For the text-containing cell, return its midpoint in [X, Y] coordinate format. 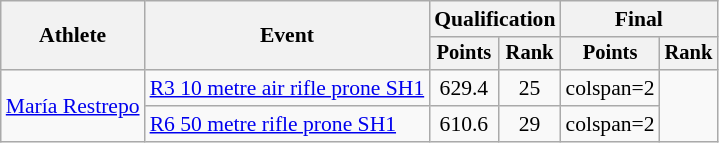
Final [640, 19]
610.6 [464, 124]
R6 50 metre rifle prone SH1 [288, 124]
Qualification [494, 19]
Event [288, 36]
629.4 [464, 88]
R3 10 metre air rifle prone SH1 [288, 88]
Athlete [73, 36]
29 [530, 124]
María Restrepo [73, 106]
25 [530, 88]
